Determine the [X, Y] coordinate at the center of the cell enclosing the given text.  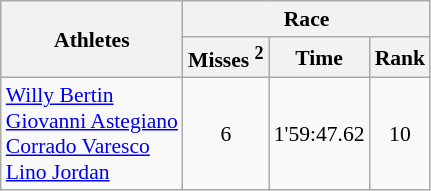
1'59:47.62 [320, 134]
Rank [400, 58]
Race [306, 19]
Time [320, 58]
Athletes [92, 40]
Misses 2 [226, 58]
6 [226, 134]
Willy BertinGiovanni AstegianoCorrado VarescoLino Jordan [92, 134]
10 [400, 134]
